Output the [X, Y] coordinate of the center of the cell containing the given text.  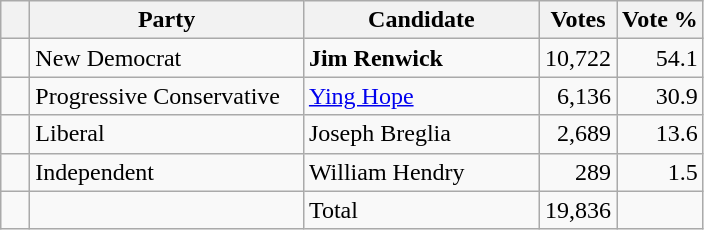
William Hendry [421, 172]
2,689 [578, 134]
Jim Renwick [421, 58]
Liberal [167, 134]
Party [167, 20]
Votes [578, 20]
New Democrat [167, 58]
Vote % [660, 20]
Candidate [421, 20]
289 [578, 172]
Total [421, 210]
13.6 [660, 134]
Joseph Breglia [421, 134]
19,836 [578, 210]
1.5 [660, 172]
30.9 [660, 96]
10,722 [578, 58]
6,136 [578, 96]
Ying Hope [421, 96]
54.1 [660, 58]
Independent [167, 172]
Progressive Conservative [167, 96]
